Search for the cell housing the specified text and yield its (X, Y) center coordinate. 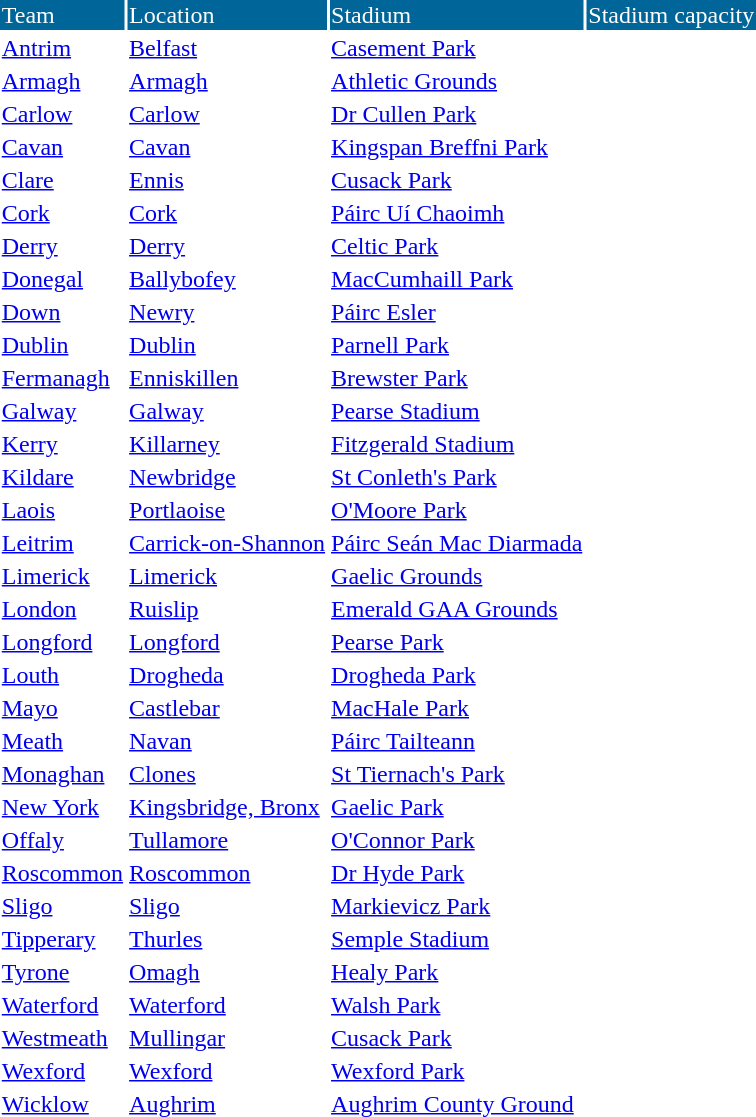
Páirc Esler (457, 312)
Páirc Seán Mac Diarmada (457, 543)
Stadium (457, 15)
Páirc Uí Chaoimh (457, 213)
Ballybofey (228, 279)
Killarney (228, 444)
Donegal (62, 279)
O'Connor Park (457, 840)
Newry (228, 312)
Newbridge (228, 477)
Páirc Tailteann (457, 741)
Monaghan (62, 774)
St Tiernach's Park (457, 774)
Healy Park (457, 972)
New York (62, 807)
Antrim (62, 48)
Carrick-on-Shannon (228, 543)
Laois (62, 510)
Tyrone (62, 972)
Tullamore (228, 840)
Stadium capacity (672, 15)
Gaelic Park (457, 807)
Team (62, 15)
Mullingar (228, 1038)
Gaelic Grounds (457, 576)
MacHale Park (457, 708)
Thurles (228, 939)
Offaly (62, 840)
O'Moore Park (457, 510)
Dr Cullen Park (457, 114)
Walsh Park (457, 1005)
Celtic Park (457, 246)
Navan (228, 741)
Location (228, 15)
Kerry (62, 444)
Westmeath (62, 1038)
Wexford Park (457, 1071)
Meath (62, 741)
Castlebar (228, 708)
Dr Hyde Park (457, 873)
London (62, 609)
Markievicz Park (457, 906)
Kingspan Breffni Park (457, 147)
Athletic Grounds (457, 81)
Drogheda Park (457, 675)
Leitrim (62, 543)
Pearse Stadium (457, 411)
MacCumhaill Park (457, 279)
Tipperary (62, 939)
Fitzgerald Stadium (457, 444)
Drogheda (228, 675)
Brewster Park (457, 378)
Louth (62, 675)
Pearse Park (457, 642)
Belfast (228, 48)
Ennis (228, 180)
Kingsbridge, Bronx (228, 807)
Portlaoise (228, 510)
Enniskillen (228, 378)
Ruislip (228, 609)
Kildare (62, 477)
Casement Park (457, 48)
Emerald GAA Grounds (457, 609)
Fermanagh (62, 378)
Parnell Park (457, 345)
St Conleth's Park (457, 477)
Semple Stadium (457, 939)
Clones (228, 774)
Omagh (228, 972)
Mayo (62, 708)
Down (62, 312)
Clare (62, 180)
